Scan for the cell matching the given text and deliver its (x, y) coordinate at center. 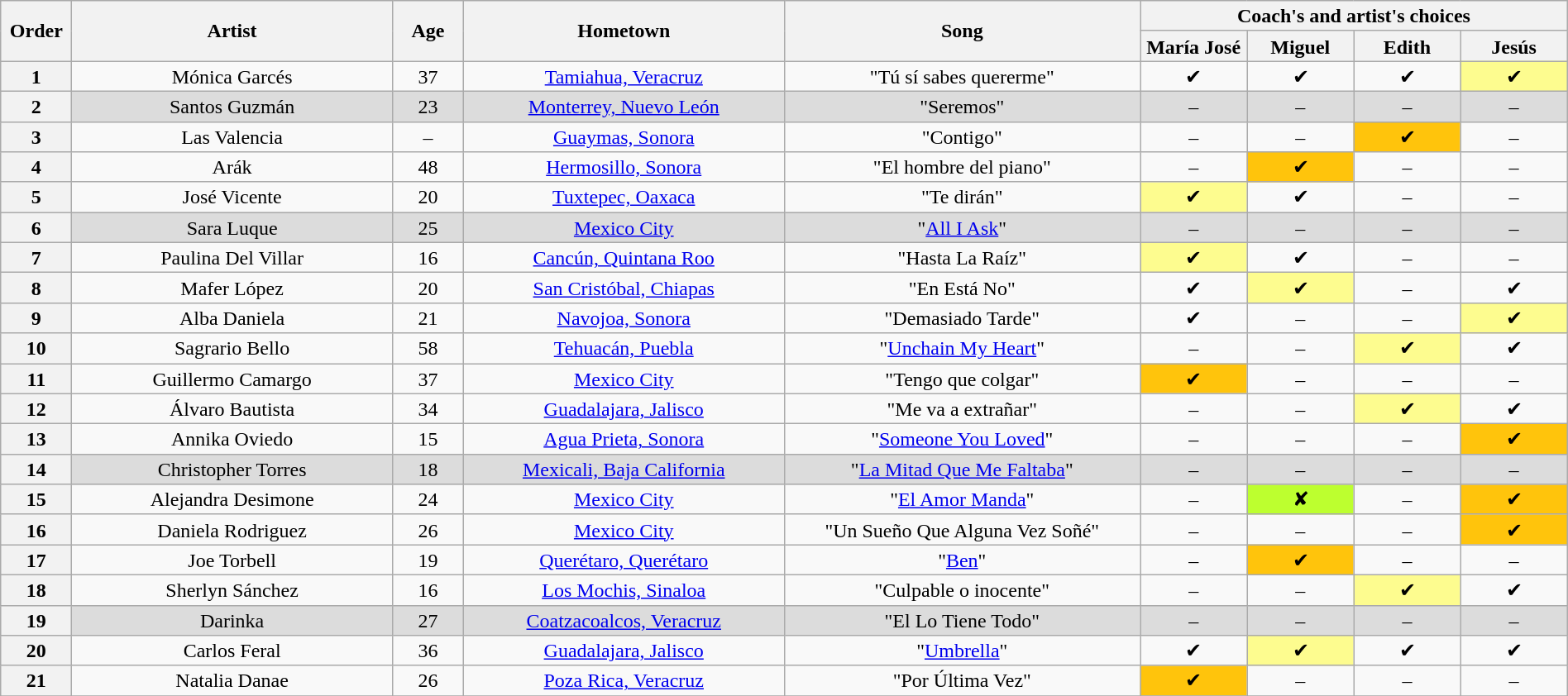
36 (428, 651)
San Cristóbal, Chiapas (624, 288)
Annika Oviedo (232, 440)
"Contigo" (963, 137)
9 (36, 317)
"Hasta La Raíz" (963, 258)
"Un Sueño Que Alguna Vez Soñé" (963, 529)
Natalia Danae (232, 681)
Álvaro Bautista (232, 408)
Navojoa, Sonora (624, 317)
Daniela Rodriguez (232, 529)
17 (36, 560)
Age (428, 31)
Coatzacoalcos, Veracruz (624, 620)
Paulina Del Villar (232, 258)
"El hombre del piano" (963, 167)
Christopher Torres (232, 470)
✘ (1300, 499)
"Ben" (963, 560)
Song (963, 31)
1 (36, 76)
"Por Última Vez" (963, 681)
Alba Daniela (232, 317)
"Seremos" (963, 106)
Hometown (624, 31)
"All I Ask" (963, 228)
Miguel (1300, 46)
"El Amor Manda" (963, 499)
"La Mitad Que Me Faltaba" (963, 470)
"Culpable o inocente" (963, 590)
8 (36, 288)
14 (36, 470)
Artist (232, 31)
"Tú sí sabes quererme" (963, 76)
34 (428, 408)
Los Mochis, Sinaloa (624, 590)
"Unchain My Heart" (963, 349)
"Me va a extrañar" (963, 408)
Mónica Garcés (232, 76)
Guillermo Camargo (232, 379)
10 (36, 349)
Tamiahua, Veracruz (624, 76)
3 (36, 137)
58 (428, 349)
27 (428, 620)
Jesús (1513, 46)
24 (428, 499)
6 (36, 228)
Cancún, Quintana Roo (624, 258)
Tehuacán, Puebla (624, 349)
Hermosillo, Sonora (624, 167)
25 (428, 228)
"Tengo que colgar" (963, 379)
23 (428, 106)
Coach's and artist's choices (1355, 17)
Order (36, 31)
Querétaro, Querétaro (624, 560)
"Someone You Loved" (963, 440)
"El Lo Tiene Todo" (963, 620)
7 (36, 258)
Las Valencia (232, 137)
"Demasiado Tarde" (963, 317)
12 (36, 408)
2 (36, 106)
Mexicali, Baja California (624, 470)
Joe Torbell (232, 560)
11 (36, 379)
Guaymas, Sonora (624, 137)
Sagrario Bello (232, 349)
Tuxtepec, Oaxaca (624, 197)
"Umbrella" (963, 651)
Carlos Feral (232, 651)
Monterrey, Nuevo León (624, 106)
Edith (1408, 46)
48 (428, 167)
Agua Prieta, Sonora (624, 440)
Darinka (232, 620)
José Vicente (232, 197)
Sherlyn Sánchez (232, 590)
Santos Guzmán (232, 106)
Sara Luque (232, 228)
"En Está No" (963, 288)
Mafer López (232, 288)
Arák (232, 167)
5 (36, 197)
"Te dirán" (963, 197)
María José (1194, 46)
13 (36, 440)
Poza Rica, Veracruz (624, 681)
Alejandra Desimone (232, 499)
4 (36, 167)
